Locate the cell with the specified text and output its (X, Y) center coordinate. 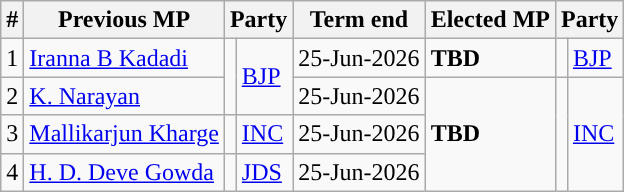
H. D. Deve Gowda (124, 172)
Iranna B Kadadi (124, 58)
JDS (264, 172)
K. Narayan (124, 96)
1 (12, 58)
Mallikarjun Kharge (124, 134)
# (12, 20)
Term end (359, 20)
2 (12, 96)
4 (12, 172)
Elected MP (490, 20)
Previous MP (124, 20)
3 (12, 134)
